Determine the [X, Y] coordinate at the center of the cell enclosing the given text.  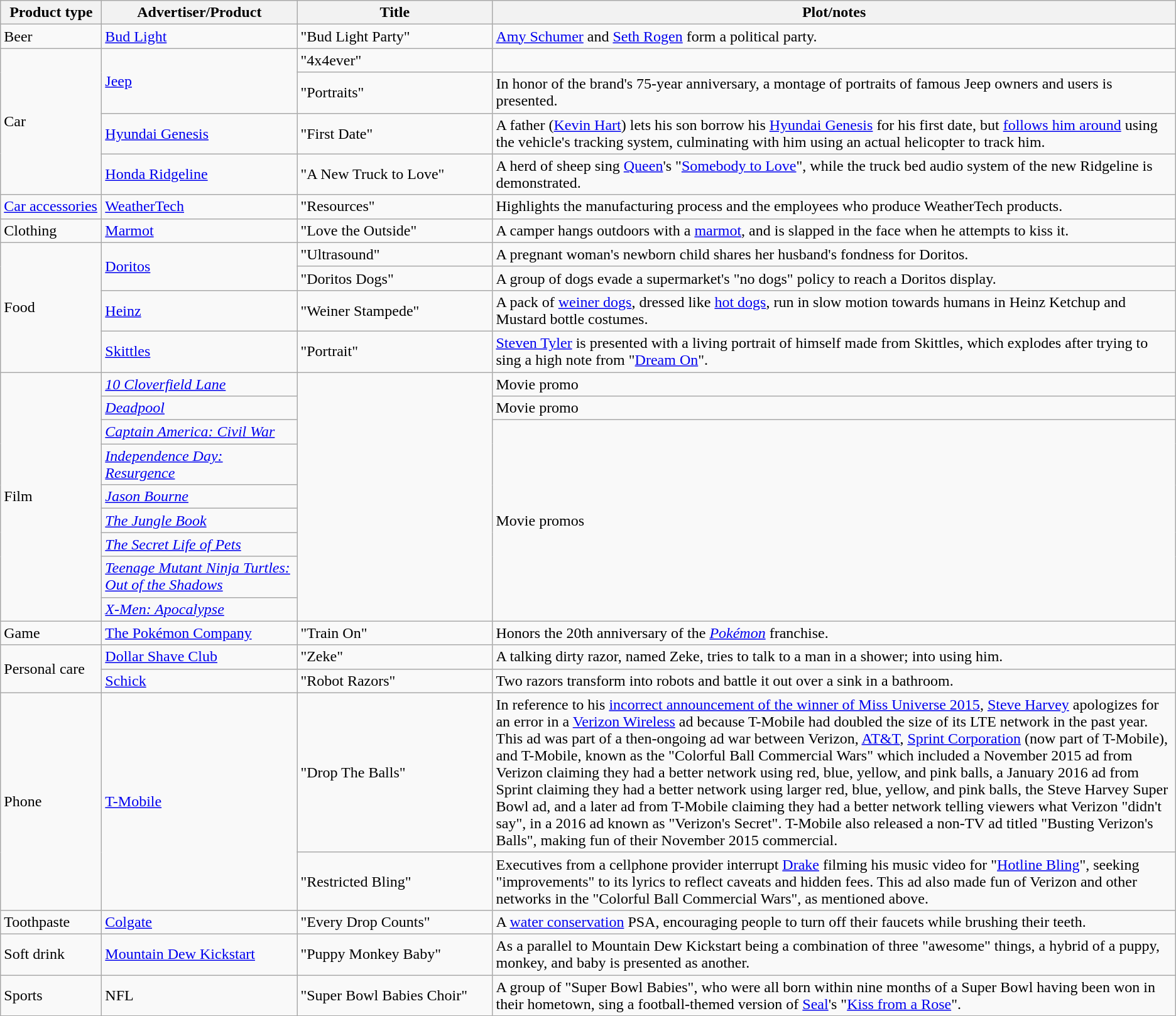
Highlights the manufacturing process and the employees who produce WeatherTech products. [834, 207]
Product type [52, 13]
A pack of weiner dogs, dressed like hot dogs, run in slow motion towards humans in Heinz Ketchup and Mustard bottle costumes. [834, 310]
Title [395, 13]
Schick [200, 681]
"Super Bowl Babies Choir" [395, 995]
10 Cloverfield Lane [200, 384]
As a parallel to Mountain Dew Kickstart being a combination of three "awesome" things, a hybrid of a puppy, monkey, and baby is presented as another. [834, 954]
Jeep [200, 80]
X-Men: Apocalypse [200, 609]
A water conservation PSA, encouraging people to turn off their faucets while brushing their teeth. [834, 922]
"Love the Outside" [395, 230]
A talking dirty razor, named Zeke, tries to talk to a man in a shower; into using him. [834, 657]
A group of dogs evade a supermarket's "no dogs" policy to reach a Doritos display. [834, 278]
The Secret Life of Pets [200, 544]
Dollar Shave Club [200, 657]
Phone [52, 801]
A camper hangs outdoors with a marmot, and is slapped in the face when he attempts to kiss it. [834, 230]
"Portraits" [395, 93]
Steven Tyler is presented with a living portrait of himself made from Skittles, which explodes after trying to sing a high note from "Dream On". [834, 352]
Hyundai Genesis [200, 133]
Movie promos [834, 521]
Skittles [200, 352]
Personal care [52, 669]
Heinz [200, 310]
"Doritos Dogs" [395, 278]
Car accessories [52, 207]
Two razors transform into robots and battle it out over a sink in a bathroom. [834, 681]
Mountain Dew Kickstart [200, 954]
Marmot [200, 230]
"Train On" [395, 633]
Doritos [200, 266]
"Every Drop Counts" [395, 922]
NFL [200, 995]
"Drop The Balls" [395, 772]
Film [52, 496]
"Zeke" [395, 657]
Jason Bourne [200, 497]
Toothpaste [52, 922]
"Puppy Monkey Baby" [395, 954]
Teenage Mutant Ninja Turtles: Out of the Shadows [200, 576]
"Weiner Stampede" [395, 310]
Sports [52, 995]
Independence Day: Resurgence [200, 465]
WeatherTech [200, 207]
Car [52, 122]
T-Mobile [200, 801]
"Restricted Bling" [395, 881]
Clothing [52, 230]
"4x4ever" [395, 60]
Food [52, 307]
"Robot Razors" [395, 681]
"Bud Light Party" [395, 36]
"Ultrasound" [395, 254]
A pregnant woman's newborn child shares her husband's fondness for Doritos. [834, 254]
The Pokémon Company [200, 633]
A herd of sheep sing Queen's "Somebody to Love", while the truck bed audio system of the new Ridgeline is demonstrated. [834, 175]
"Resources" [395, 207]
Honors the 20th anniversary of the Pokémon franchise. [834, 633]
Amy Schumer and Seth Rogen form a political party. [834, 36]
Plot/notes [834, 13]
Game [52, 633]
"A New Truck to Love" [395, 175]
Deadpool [200, 408]
"Portrait" [395, 352]
Honda Ridgeline [200, 175]
Colgate [200, 922]
In honor of the brand's 75-year anniversary, a montage of portraits of famous Jeep owners and users is presented. [834, 93]
Advertiser/Product [200, 13]
"First Date" [395, 133]
Soft drink [52, 954]
Beer [52, 36]
Bud Light [200, 36]
Captain America: Civil War [200, 432]
The Jungle Book [200, 521]
